Provide the (x, y) coordinate of the cell's center where the given text is located.  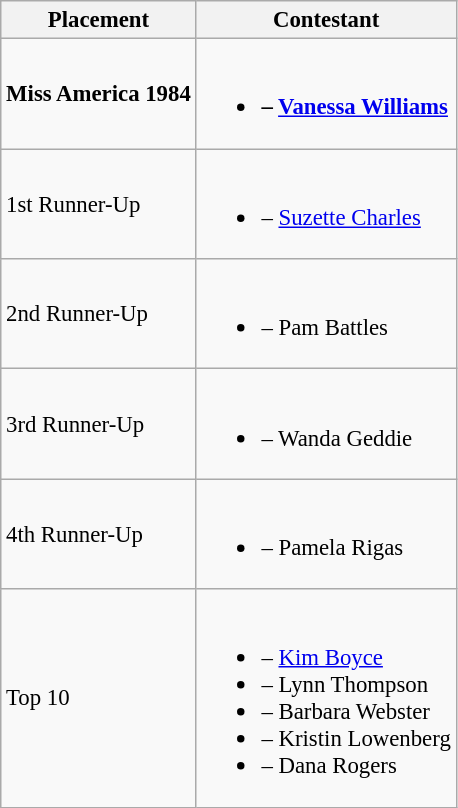
– Suzette Charles (326, 204)
– Wanda Geddie (326, 424)
Miss America 1984 (98, 94)
– Vanessa Williams (326, 94)
Top 10 (98, 698)
2nd Runner-Up (98, 314)
1st Runner-Up (98, 204)
Placement (98, 20)
– Pamela Rigas (326, 534)
3rd Runner-Up (98, 424)
4th Runner-Up (98, 534)
Contestant (326, 20)
– Pam Battles (326, 314)
– Kim Boyce – Lynn Thompson – Barbara Webster – Kristin Lowenberg – Dana Rogers (326, 698)
